From the cell containing the given text, extract its center point as [X, Y] coordinate. 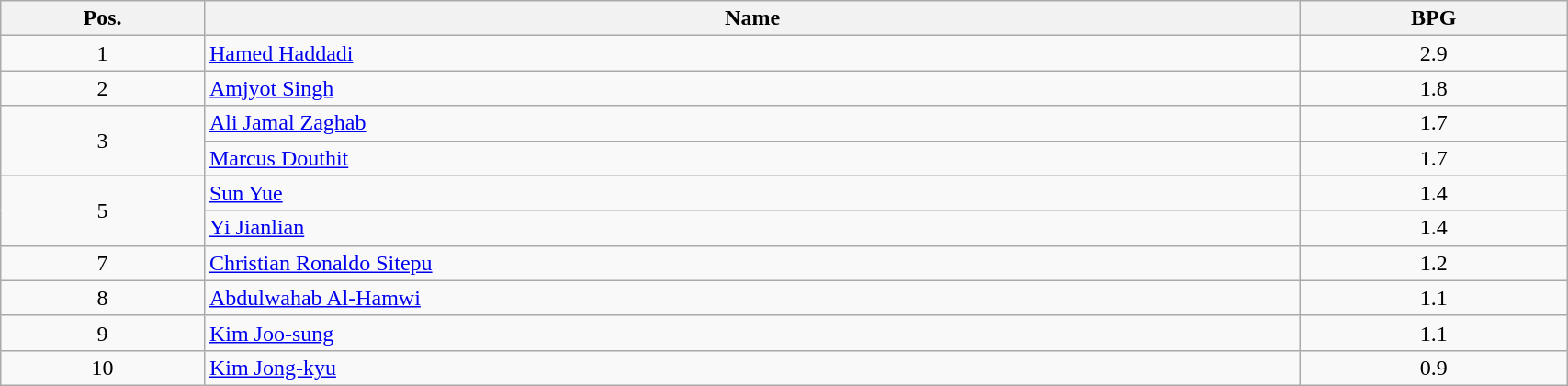
3 [103, 141]
10 [103, 368]
1 [103, 53]
Yi Jianlian [751, 228]
1.8 [1434, 88]
Hamed Haddadi [751, 53]
Christian Ronaldo Sitepu [751, 263]
Pos. [103, 18]
Ali Jamal Zaghab [751, 123]
Abdulwahab Al-Hamwi [751, 298]
BPG [1434, 18]
Marcus Douthit [751, 158]
Amjyot Singh [751, 88]
Sun Yue [751, 193]
9 [103, 333]
5 [103, 210]
8 [103, 298]
Kim Jong-kyu [751, 368]
7 [103, 263]
Kim Joo-sung [751, 333]
2.9 [1434, 53]
0.9 [1434, 368]
Name [751, 18]
2 [103, 88]
1.2 [1434, 263]
